Locate the cell with the specified text and output its (x, y) center coordinate. 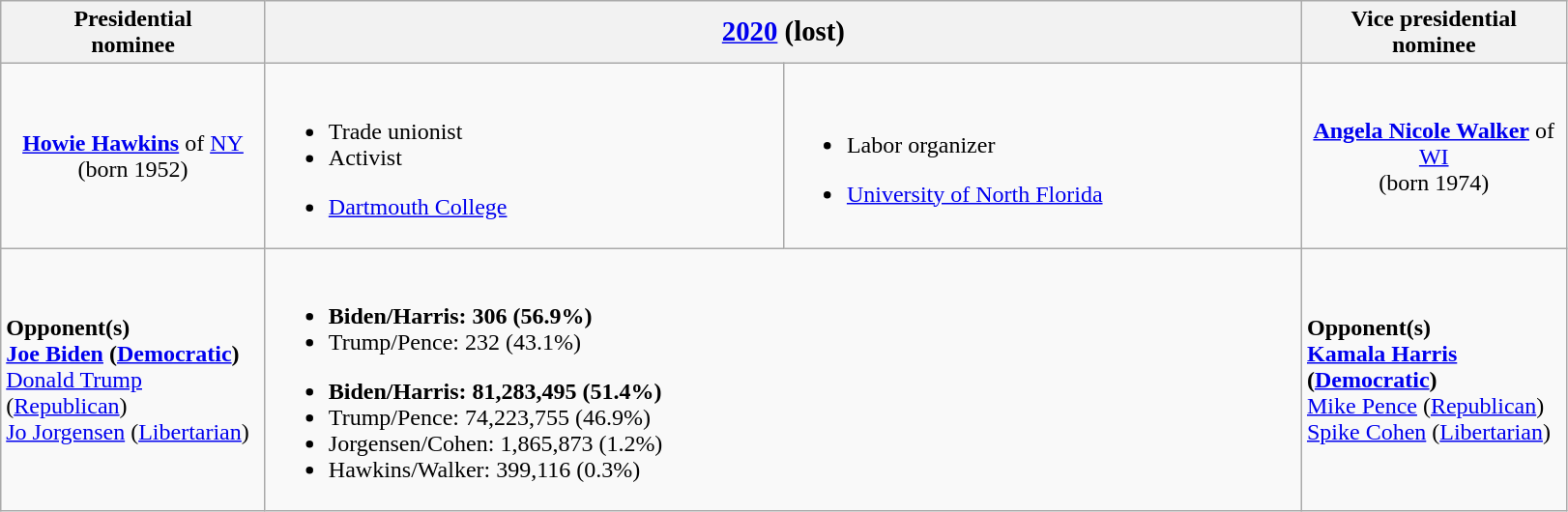
Howie Hawkins of NY(born 1952) (133, 156)
Trade unionistActivistDartmouth College (524, 156)
2020 (lost) (783, 33)
Opponent(s)Kamala Harris (Democratic)Mike Pence (Republican)Spike Cohen (Libertarian) (1434, 380)
Presidentialnominee (133, 33)
Labor organizerUniversity of North Florida (1042, 156)
Angela Nicole Walker of WI(born 1974) (1434, 156)
Opponent(s)Joe Biden (Democratic)Donald Trump (Republican)Jo Jorgensen (Libertarian) (133, 380)
Vice presidentialnominee (1434, 33)
